Find where the given text appears and provide that cell's center as [X, Y] coordinate. 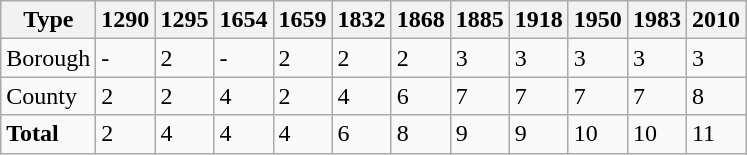
11 [716, 134]
2010 [716, 20]
Type [48, 20]
Total [48, 134]
1832 [362, 20]
1918 [538, 20]
1885 [480, 20]
1868 [420, 20]
1983 [656, 20]
1659 [302, 20]
1290 [126, 20]
1950 [598, 20]
Borough [48, 58]
County [48, 96]
1295 [184, 20]
1654 [244, 20]
